Identify which cell holds the provided text, then report its [X, Y] central coordinate. 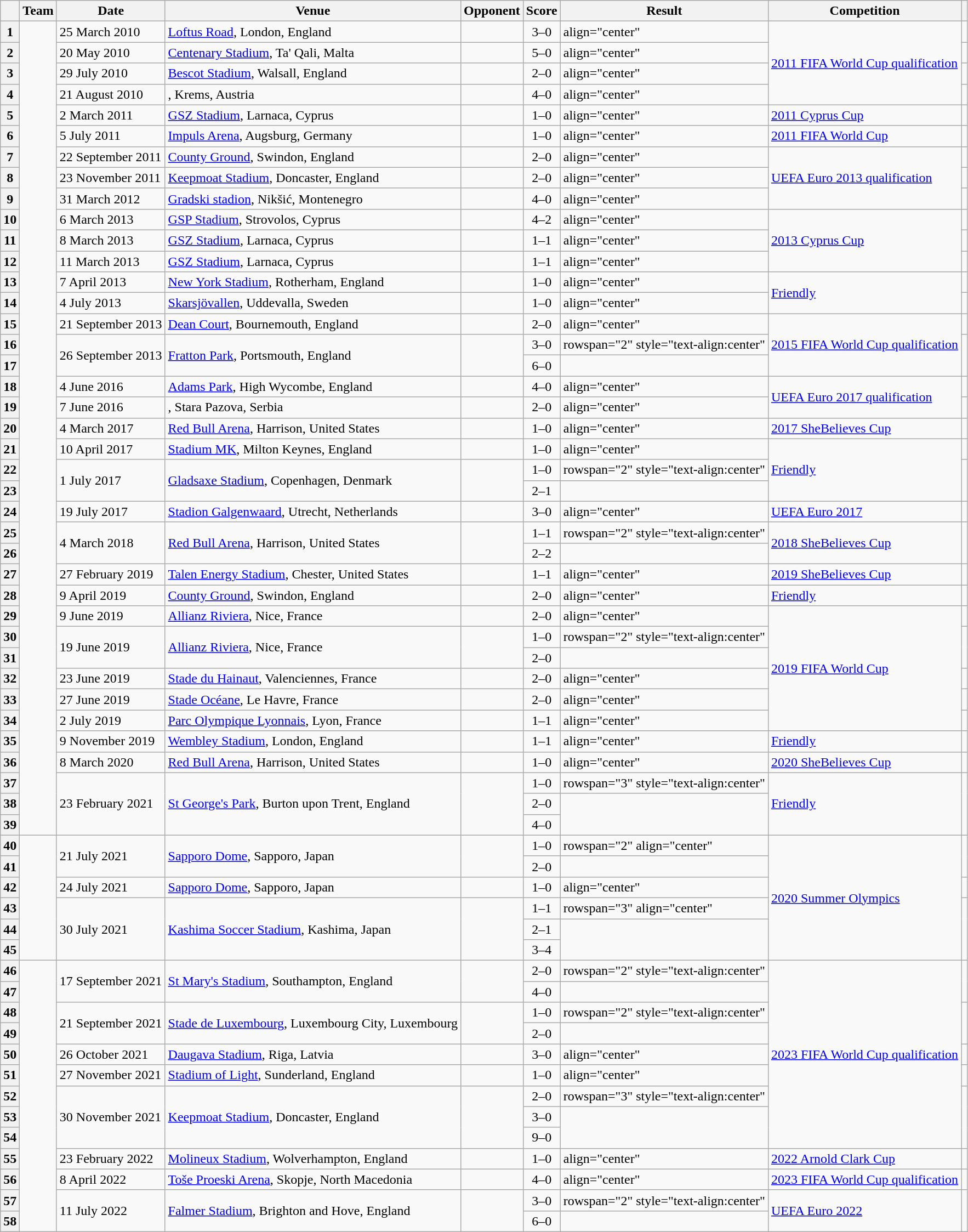
8 March 2013 [111, 240]
4 March 2018 [111, 543]
7 June 2016 [111, 407]
Talen Energy Stadium, Chester, United States [312, 574]
30 November 2021 [111, 1117]
36 [10, 762]
13 [10, 282]
11 March 2013 [111, 262]
4–2 [542, 219]
Stadium MK, Milton Keynes, England [312, 449]
10 April 2017 [111, 449]
Stadion Galgenwaard, Utrecht, Netherlands [312, 512]
19 July 2017 [111, 512]
51 [10, 1075]
Toše Proeski Arena, Skopje, North Macedonia [312, 1179]
Team [38, 11]
11 [10, 240]
21 [10, 449]
21 July 2021 [111, 856]
40 [10, 845]
9 November 2019 [111, 741]
, Stara Pazova, Serbia [312, 407]
47 [10, 992]
56 [10, 1179]
29 [10, 616]
27 November 2021 [111, 1075]
49 [10, 1034]
rowspan="2" align="center" [664, 845]
Stade de Luxembourg, Luxembourg City, Luxembourg [312, 1023]
8 April 2022 [111, 1179]
Skarsjövallen, Uddevalla, Sweden [312, 303]
2 July 2019 [111, 720]
34 [10, 720]
Stade Océane, Le Havre, France [312, 700]
19 [10, 407]
Fratton Park, Portsmouth, England [312, 355]
31 March 2012 [111, 198]
2011 Cyprus Cup [864, 115]
35 [10, 741]
17 [10, 366]
UEFA Euro 2013 qualification [864, 178]
20 May 2010 [111, 53]
32 [10, 679]
Stadium of Light, Sunderland, England [312, 1075]
2020 SheBelieves Cup [864, 762]
2020 Summer Olympics [864, 898]
2011 FIFA World Cup [864, 136]
2 [10, 53]
Falmer Stadium, Brighton and Hove, England [312, 1211]
55 [10, 1159]
45 [10, 950]
23 February 2021 [111, 804]
GSP Stadium, Strovolos, Cyprus [312, 219]
30 [10, 637]
2015 FIFA World Cup qualification [864, 345]
29 July 2010 [111, 73]
25 March 2010 [111, 32]
18 [10, 387]
UEFA Euro 2022 [864, 1211]
Bescot Stadium, Walsall, England [312, 73]
Molineux Stadium, Wolverhampton, England [312, 1159]
20 [10, 428]
39 [10, 825]
Impuls Arena, Augsburg, Germany [312, 136]
10 [10, 219]
St Mary's Stadium, Southampton, England [312, 981]
19 June 2019 [111, 648]
Stade du Hainaut, Valenciennes, France [312, 679]
37 [10, 783]
23 [10, 491]
Date [111, 11]
43 [10, 908]
Score [542, 11]
3–4 [542, 950]
1 [10, 32]
Gradski stadion, Nikšić, Montenegro [312, 198]
2018 SheBelieves Cup [864, 543]
23 November 2011 [111, 178]
1 July 2017 [111, 480]
14 [10, 303]
16 [10, 345]
50 [10, 1054]
22 [10, 470]
24 July 2021 [111, 887]
2011 FIFA World Cup qualification [864, 63]
Parc Olympique Lyonnais, Lyon, France [312, 720]
27 February 2019 [111, 574]
Wembley Stadium, London, England [312, 741]
New York Stadium, Rotherham, England [312, 282]
46 [10, 971]
9 June 2019 [111, 616]
2–2 [542, 553]
2022 Arnold Clark Cup [864, 1159]
31 [10, 658]
30 July 2021 [111, 929]
3 [10, 73]
21 August 2010 [111, 94]
57 [10, 1200]
7 [10, 157]
rowspan="3" align="center" [664, 908]
4 July 2013 [111, 303]
UEFA Euro 2017 [864, 512]
22 September 2011 [111, 157]
23 February 2022 [111, 1159]
, Krems, Austria [312, 94]
Gladsaxe Stadium, Copenhagen, Denmark [312, 480]
33 [10, 700]
12 [10, 262]
9–0 [542, 1138]
26 September 2013 [111, 355]
Kashima Soccer Stadium, Kashima, Japan [312, 929]
4 March 2017 [111, 428]
53 [10, 1117]
21 September 2013 [111, 324]
Centenary Stadium, Ta' Qali, Malta [312, 53]
54 [10, 1138]
26 [10, 553]
25 [10, 532]
Dean Court, Bournemouth, England [312, 324]
Competition [864, 11]
UEFA Euro 2017 qualification [864, 397]
2019 FIFA World Cup [864, 668]
Loftus Road, London, England [312, 32]
5 July 2011 [111, 136]
28 [10, 595]
4 June 2016 [111, 387]
5 [10, 115]
Result [664, 11]
38 [10, 804]
Adams Park, High Wycombe, England [312, 387]
27 [10, 574]
52 [10, 1096]
Venue [312, 11]
26 October 2021 [111, 1054]
6 [10, 136]
17 September 2021 [111, 981]
15 [10, 324]
Opponent [492, 11]
9 [10, 198]
2013 Cyprus Cup [864, 240]
Daugava Stadium, Riga, Latvia [312, 1054]
9 April 2019 [111, 595]
8 March 2020 [111, 762]
42 [10, 887]
2 March 2011 [111, 115]
44 [10, 929]
58 [10, 1221]
11 July 2022 [111, 1211]
27 June 2019 [111, 700]
St George's Park, Burton upon Trent, England [312, 804]
48 [10, 1013]
24 [10, 512]
2017 SheBelieves Cup [864, 428]
8 [10, 178]
23 June 2019 [111, 679]
4 [10, 94]
5–0 [542, 53]
21 September 2021 [111, 1023]
41 [10, 866]
7 April 2013 [111, 282]
6 March 2013 [111, 219]
2019 SheBelieves Cup [864, 574]
